Determine the [x, y] coordinate at the center of the cell enclosing the given text.  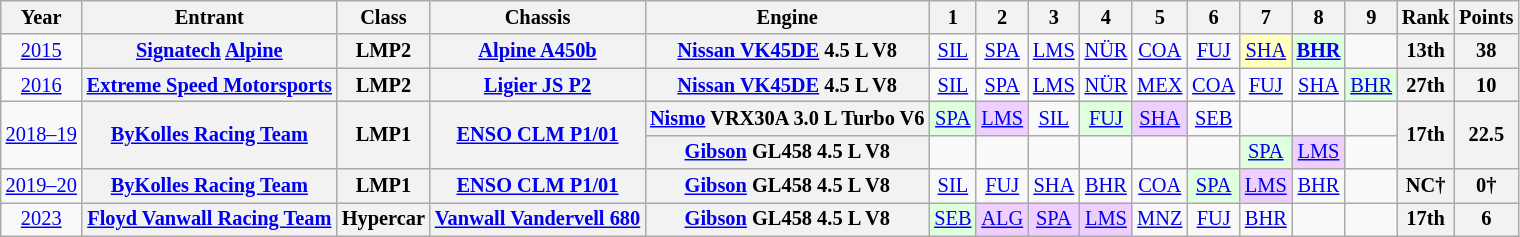
3 [1054, 17]
9 [1371, 17]
2023 [42, 219]
7 [1266, 17]
5 [1160, 17]
Class [384, 17]
MNZ [1160, 219]
NC† [1426, 186]
Signatech Alpine [210, 51]
Rank [1426, 17]
13th [1426, 51]
10 [1486, 85]
2015 [42, 51]
0† [1486, 186]
38 [1486, 51]
Vanwall Vandervell 680 [538, 219]
Entrant [210, 17]
2016 [42, 85]
Chassis [538, 17]
Ligier JS P2 [538, 85]
Alpine A450b [538, 51]
Floyd Vanwall Racing Team [210, 219]
8 [1319, 17]
Extreme Speed Motorsports [210, 85]
Hypercar [384, 219]
Points [1486, 17]
2019–20 [42, 186]
4 [1106, 17]
Nismo VRX30A 3.0 L Turbo V6 [787, 118]
22.5 [1486, 134]
27th [1426, 85]
Engine [787, 17]
1 [952, 17]
MEX [1160, 85]
2 [1002, 17]
2018–19 [42, 134]
Year [42, 17]
ALG [1002, 219]
